Find where the given text appears and provide that cell's center as [x, y] coordinate. 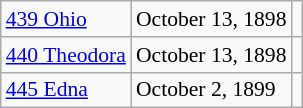
October 2, 1899 [212, 90]
440 Theodora [66, 54]
439 Ohio [66, 19]
445 Edna [66, 90]
